Determine the [X, Y] coordinate at the center of the cell enclosing the given text.  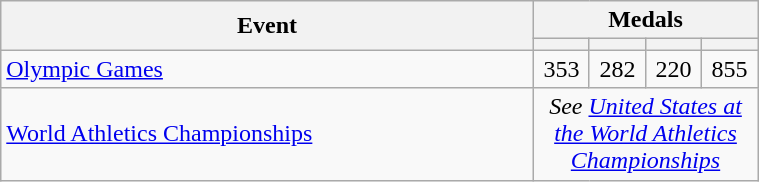
Event [268, 26]
See United States at the World Athletics Championships [645, 134]
220 [674, 69]
Medals [645, 20]
World Athletics Championships [268, 134]
855 [730, 69]
282 [617, 69]
Olympic Games [268, 69]
353 [561, 69]
